From the cell containing the given text, extract its center point as [X, Y] coordinate. 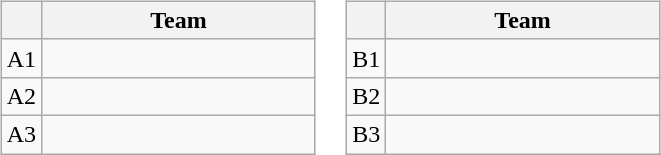
B2 [366, 96]
B1 [366, 58]
A3 [21, 134]
A1 [21, 58]
A2 [21, 96]
B3 [366, 134]
